Pinpoint the cell where the given text exists, returning its [X, Y] midpoint coordinate. 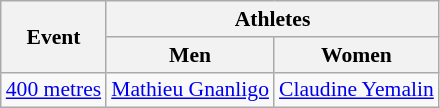
400 metres [54, 90]
Claudine Yemalin [356, 90]
Women [356, 55]
Athletes [272, 19]
Event [54, 36]
Men [190, 55]
Mathieu Gnanligo [190, 90]
